Search for the cell housing the specified text and yield its (X, Y) center coordinate. 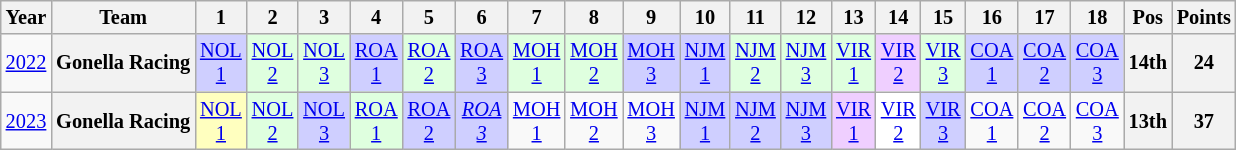
Pos (1148, 17)
13th (1148, 121)
6 (482, 17)
4 (376, 17)
37 (1204, 121)
14 (898, 17)
3 (324, 17)
24 (1204, 63)
Team (123, 17)
17 (1044, 17)
15 (944, 17)
Points (1204, 17)
16 (992, 17)
2022 (26, 63)
14th (1148, 63)
2 (273, 17)
11 (755, 17)
12 (806, 17)
Year (26, 17)
2023 (26, 121)
9 (650, 17)
1 (221, 17)
5 (430, 17)
18 (1098, 17)
8 (594, 17)
10 (705, 17)
13 (854, 17)
7 (536, 17)
